Return the (x, y) coordinate for the center point of the cell that contains the specified text.  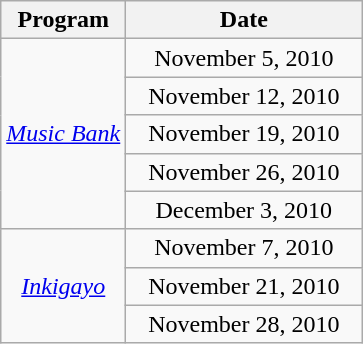
Program (64, 20)
Date (244, 20)
November 28, 2010 (244, 324)
December 3, 2010 (244, 210)
November 26, 2010 (244, 172)
November 5, 2010 (244, 58)
November 19, 2010 (244, 134)
November 21, 2010 (244, 286)
November 7, 2010 (244, 248)
Music Bank (64, 134)
November 12, 2010 (244, 96)
Inkigayo (64, 286)
